Search for the cell housing the specified text and yield its [X, Y] center coordinate. 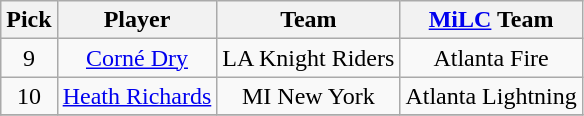
Atlanta Lightning [491, 96]
9 [29, 58]
Team [308, 20]
MiLC Team [491, 20]
Pick [29, 20]
MI New York [308, 96]
LA Knight Riders [308, 58]
Heath Richards [137, 96]
Atlanta Fire [491, 58]
Corné Dry [137, 58]
Player [137, 20]
10 [29, 96]
